Scan for the cell matching the given text and deliver its [X, Y] coordinate at center. 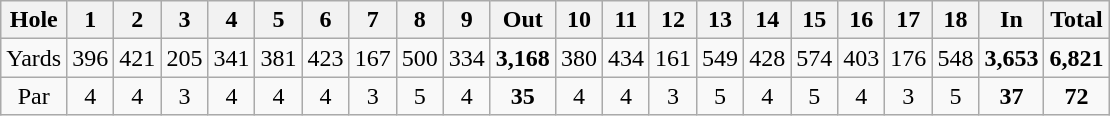
167 [372, 58]
434 [626, 58]
403 [862, 58]
428 [768, 58]
421 [138, 58]
11 [626, 20]
205 [184, 58]
9 [466, 20]
7 [372, 20]
17 [908, 20]
176 [908, 58]
Out [522, 20]
35 [522, 96]
13 [720, 20]
14 [768, 20]
8 [420, 20]
2 [138, 20]
334 [466, 58]
341 [232, 58]
423 [326, 58]
In [1012, 20]
3,168 [522, 58]
574 [814, 58]
380 [578, 58]
16 [862, 20]
161 [672, 58]
37 [1012, 96]
549 [720, 58]
72 [1076, 96]
Hole [34, 20]
1 [90, 20]
500 [420, 58]
3,653 [1012, 58]
6 [326, 20]
548 [956, 58]
Total [1076, 20]
10 [578, 20]
Par [34, 96]
15 [814, 20]
381 [278, 58]
18 [956, 20]
12 [672, 20]
6,821 [1076, 58]
396 [90, 58]
Yards [34, 58]
